Determine the [X, Y] coordinate at the center of the cell enclosing the given text.  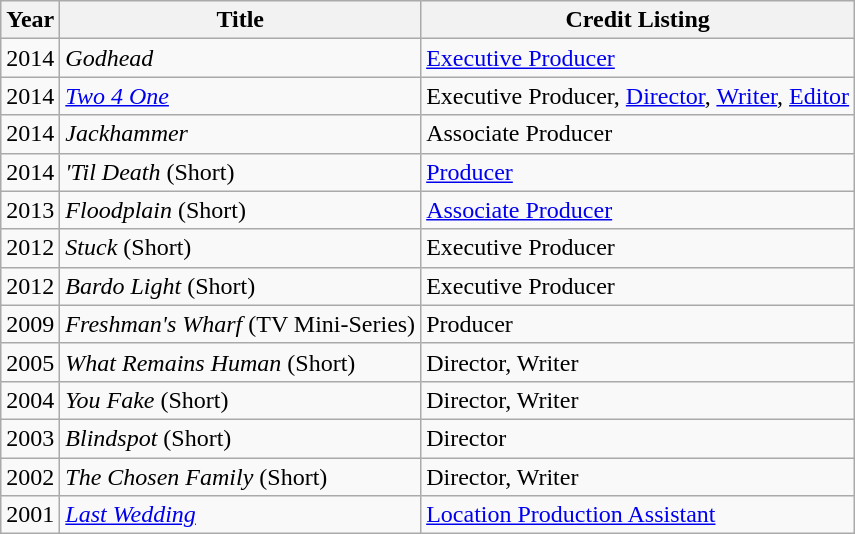
Stuck (Short) [240, 248]
What Remains Human (Short) [240, 362]
Blindspot (Short) [240, 438]
2004 [30, 400]
2009 [30, 324]
Floodplain (Short) [240, 210]
Two 4 One [240, 96]
2013 [30, 210]
Credit Listing [638, 20]
2003 [30, 438]
Location Production Assistant [638, 515]
Godhead [240, 58]
Year [30, 20]
Bardo Light (Short) [240, 286]
2001 [30, 515]
You Fake (Short) [240, 400]
Title [240, 20]
2005 [30, 362]
Director [638, 438]
2002 [30, 477]
Executive Producer, Director, Writer, Editor [638, 96]
Last Wedding [240, 515]
'Til Death (Short) [240, 172]
The Chosen Family (Short) [240, 477]
Freshman's Wharf (TV Mini-Series) [240, 324]
Jackhammer [240, 134]
